Detect which cell encompasses the target text, then output its (x, y) center coordinate. 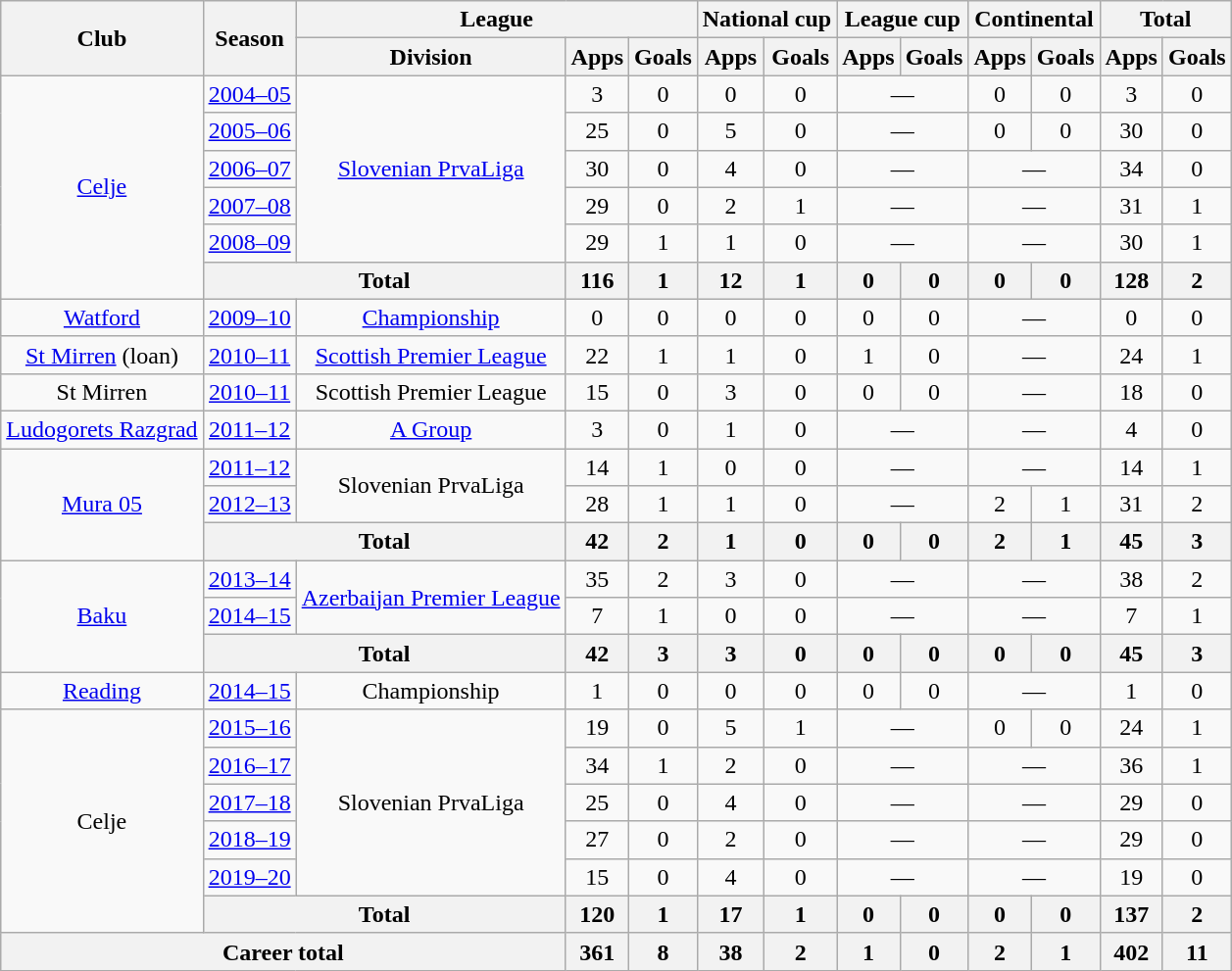
27 (597, 840)
120 (597, 914)
17 (730, 914)
Watford (102, 317)
St Mirren (102, 392)
St Mirren (loan) (102, 355)
35 (597, 579)
402 (1131, 951)
Division (431, 57)
12 (730, 280)
2009–10 (249, 317)
2012–13 (249, 505)
2018–19 (249, 840)
36 (1131, 765)
2017–18 (249, 802)
League (496, 20)
2019–20 (249, 877)
Azerbaijan Premier League (431, 598)
Club (102, 38)
28 (597, 505)
8 (664, 951)
Season (249, 38)
Reading (102, 691)
Continental (1034, 20)
Career total (283, 951)
2007–08 (249, 206)
Ludogorets Razgrad (102, 429)
18 (1131, 392)
361 (597, 951)
11 (1197, 951)
2004–05 (249, 94)
2016–17 (249, 765)
2006–07 (249, 169)
2013–14 (249, 579)
National cup (766, 20)
Mura 05 (102, 505)
137 (1131, 914)
League cup (903, 20)
128 (1131, 280)
116 (597, 280)
22 (597, 355)
2005–06 (249, 131)
Baku (102, 616)
A Group (431, 429)
2008–09 (249, 243)
2015–16 (249, 728)
